Extract the [X, Y] coordinate from the center of the cell holding the provided text.  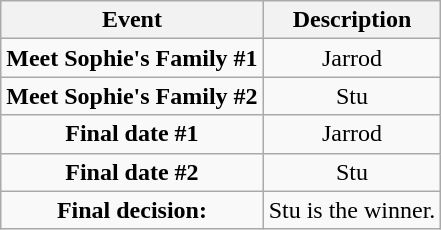
Event [132, 20]
Final date #1 [132, 134]
Stu is the winner. [352, 210]
Final date #2 [132, 172]
Meet Sophie's Family #1 [132, 58]
Description [352, 20]
Meet Sophie's Family #2 [132, 96]
Final decision: [132, 210]
